Output the [x, y] coordinate of the center of the cell containing the given text.  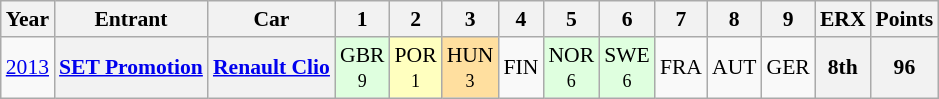
FIN [522, 68]
GBR9 [362, 68]
NOR6 [571, 68]
6 [627, 19]
AUT [734, 68]
4 [522, 19]
Points [905, 19]
3 [470, 19]
ERX [843, 19]
Entrant [131, 19]
Car [272, 19]
HUN3 [470, 68]
2013 [28, 68]
GER [788, 68]
8 [734, 19]
96 [905, 68]
2 [416, 19]
7 [681, 19]
FRA [681, 68]
SET Promotion [131, 68]
8th [843, 68]
1 [362, 19]
Renault Clio [272, 68]
9 [788, 19]
5 [571, 19]
SWE6 [627, 68]
Year [28, 19]
POR1 [416, 68]
